Scan for the cell matching the given text and deliver its [X, Y] coordinate at center. 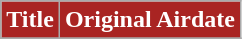
Title [30, 20]
Original Airdate [150, 20]
